Return (X, Y) of the center of cell containing provided text 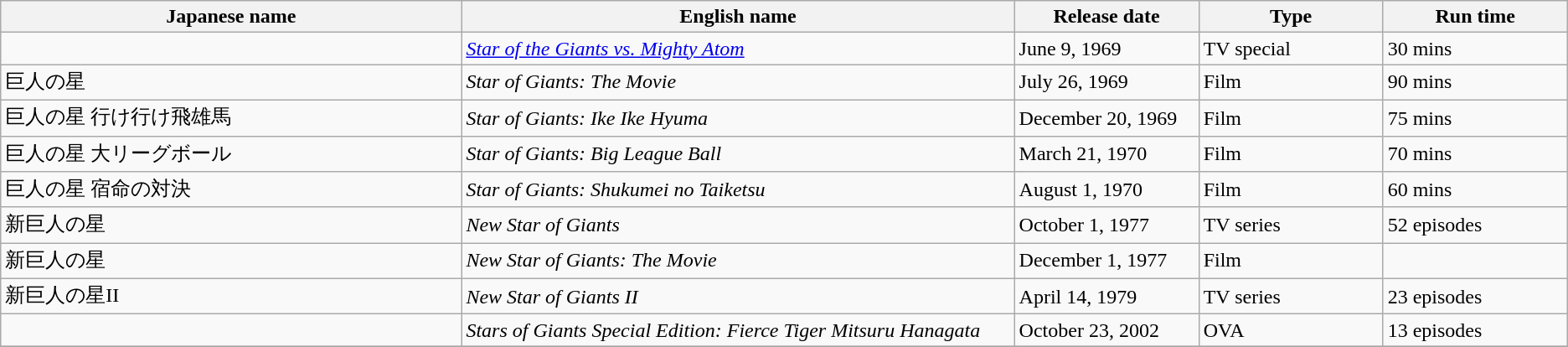
October 1, 1977 (1106, 225)
August 1, 1970 (1106, 189)
Stars of Giants Special Edition: Fierce Tiger Mitsuru Hanagata (738, 330)
TV special (1291, 49)
Star of the Giants vs. Mighty Atom (738, 49)
Type (1291, 17)
April 14, 1979 (1106, 297)
June 9, 1969 (1106, 49)
13 episodes (1475, 330)
75 mins (1475, 117)
巨人の星 大リーグボール (231, 154)
OVA (1291, 330)
巨人の星 行け行け飛雄馬 (231, 117)
23 episodes (1475, 297)
巨人の星 宿命の対決 (231, 189)
Star of Giants: Big League Ball (738, 154)
90 mins (1475, 82)
New Star of Giants II (738, 297)
70 mins (1475, 154)
52 episodes (1475, 225)
巨人の星 (231, 82)
Star of Giants: The Movie (738, 82)
Run time (1475, 17)
October 23, 2002 (1106, 330)
English name (738, 17)
New Star of Giants (738, 225)
Star of Giants: Ike Ike Hyuma (738, 117)
July 26, 1969 (1106, 82)
60 mins (1475, 189)
December 20, 1969 (1106, 117)
March 21, 1970 (1106, 154)
New Star of Giants: The Movie (738, 262)
Japanese name (231, 17)
December 1, 1977 (1106, 262)
新巨人の星II (231, 297)
Release date (1106, 17)
Star of Giants: Shukumei no Taiketsu (738, 189)
30 mins (1475, 49)
